Detect which cell encompasses the target text, then output its (x, y) center coordinate. 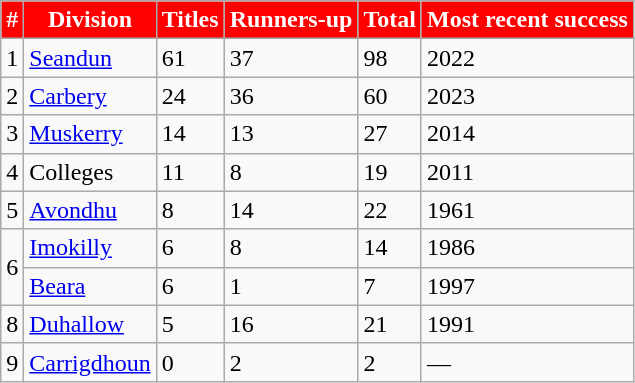
2011 (527, 172)
Carbery (90, 96)
98 (390, 58)
0 (190, 362)
Beara (90, 286)
22 (390, 210)
1986 (527, 248)
4 (12, 172)
11 (190, 172)
Duhallow (90, 324)
7 (390, 286)
2014 (527, 134)
Carrigdhoun (90, 362)
24 (190, 96)
Most recent success (527, 20)
2023 (527, 96)
60 (390, 96)
21 (390, 324)
Seandun (90, 58)
16 (291, 324)
27 (390, 134)
1961 (527, 210)
19 (390, 172)
— (527, 362)
1997 (527, 286)
13 (291, 134)
1991 (527, 324)
Division (90, 20)
# (12, 20)
61 (190, 58)
2022 (527, 58)
Titles (190, 20)
Muskerry (90, 134)
Total (390, 20)
Runners-up (291, 20)
Colleges (90, 172)
Avondhu (90, 210)
36 (291, 96)
37 (291, 58)
9 (12, 362)
Imokilly (90, 248)
3 (12, 134)
